Scan for the cell matching the given text and deliver its (X, Y) coordinate at center. 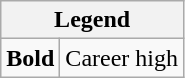
Bold (30, 58)
Career high (122, 58)
Legend (92, 20)
